Return the [X, Y] coordinate for the center point of the cell that contains the specified text.  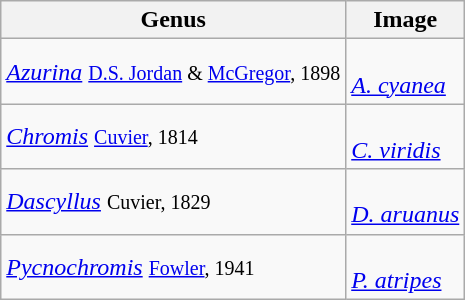
A. cyanea [406, 72]
Dascyllus Cuvier, 1829 [174, 202]
Pycnochromis Fowler, 1941 [174, 266]
P. atripes [406, 266]
C. viridis [406, 136]
Image [406, 20]
Chromis Cuvier, 1814 [174, 136]
Azurina D.S. Jordan & McGregor, 1898 [174, 72]
Genus [174, 20]
D. aruanus [406, 202]
